Detect which cell encompasses the target text, then output its (x, y) center coordinate. 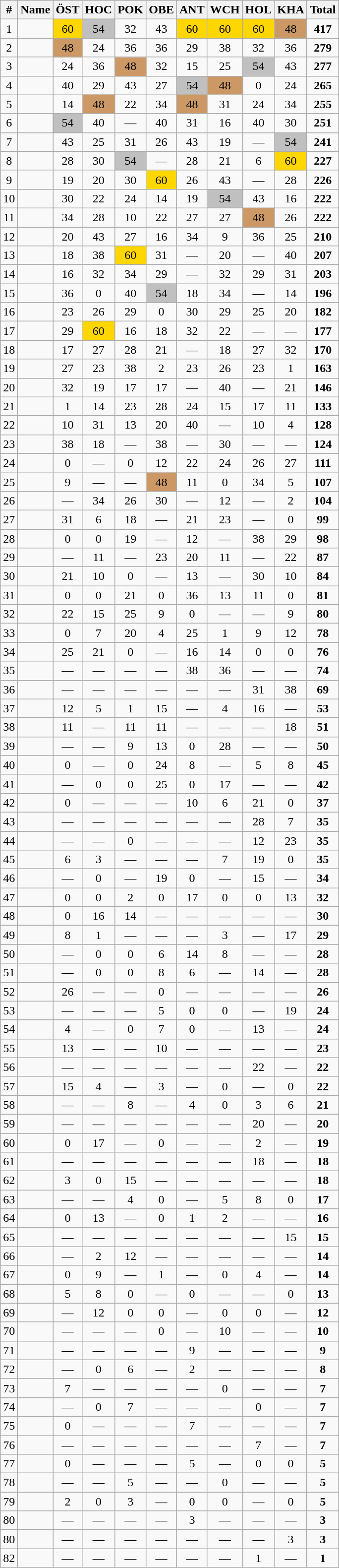
81 (323, 595)
226 (323, 180)
73 (9, 1388)
170 (323, 350)
WCH (225, 10)
47 (9, 897)
67 (9, 1275)
62 (9, 1181)
98 (323, 538)
241 (323, 142)
# (9, 10)
207 (323, 255)
210 (323, 237)
203 (323, 274)
227 (323, 161)
64 (9, 1218)
128 (323, 425)
46 (9, 878)
58 (9, 1105)
277 (323, 66)
111 (323, 463)
77 (9, 1464)
39 (9, 746)
71 (9, 1350)
66 (9, 1256)
255 (323, 104)
65 (9, 1237)
82 (9, 1558)
44 (9, 841)
146 (323, 387)
87 (323, 558)
99 (323, 519)
KHA (291, 10)
177 (323, 331)
Name (36, 10)
OBE (162, 10)
104 (323, 501)
55 (9, 1048)
49 (9, 935)
HOC (99, 10)
68 (9, 1294)
124 (323, 444)
ÖST (67, 10)
ANT (192, 10)
265 (323, 85)
72 (9, 1369)
107 (323, 482)
196 (323, 293)
Total (323, 10)
84 (323, 576)
251 (323, 123)
182 (323, 312)
133 (323, 406)
HOL (258, 10)
79 (9, 1502)
75 (9, 1426)
279 (323, 48)
POK (131, 10)
163 (323, 369)
56 (9, 1067)
52 (9, 992)
417 (323, 29)
70 (9, 1331)
63 (9, 1199)
57 (9, 1086)
33 (9, 633)
61 (9, 1162)
41 (9, 784)
59 (9, 1124)
